Scan for the cell matching the given text and deliver its [x, y] coordinate at center. 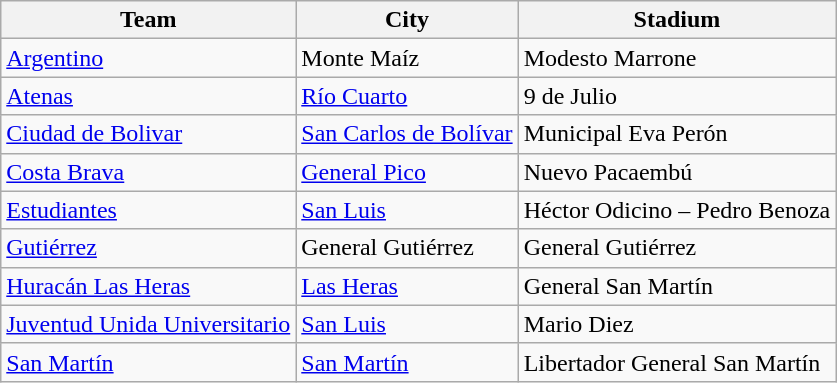
Municipal Eva Perón [677, 134]
City [407, 20]
9 de Julio [677, 96]
Argentino [148, 58]
Estudiantes [148, 210]
Río Cuarto [407, 96]
Modesto Marrone [677, 58]
San Carlos de Bolívar [407, 134]
Stadium [677, 20]
Costa Brava [148, 172]
Héctor Odicino – Pedro Benoza [677, 210]
Juventud Unida Universitario [148, 324]
General Pico [407, 172]
Team [148, 20]
Huracán Las Heras [148, 286]
Monte Maíz [407, 58]
Libertador General San Martín [677, 362]
Nuevo Pacaembú [677, 172]
Atenas [148, 96]
Las Heras [407, 286]
Mario Diez [677, 324]
General San Martín [677, 286]
Ciudad de Bolivar [148, 134]
Gutiérrez [148, 248]
